Capture the cell that displays the provided text and extract its [x, y] central coordinate. 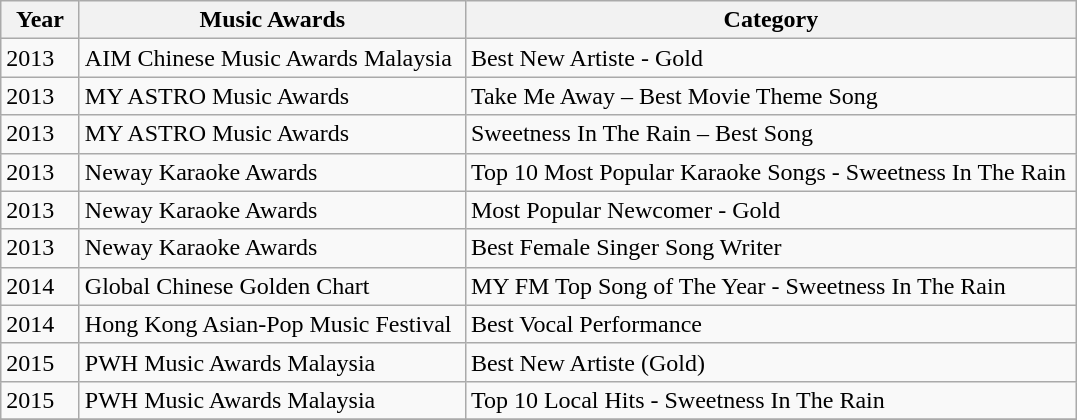
Best New Artiste - Gold [770, 58]
Best Vocal Performance [770, 324]
Take Me Away – Best Movie Theme Song [770, 96]
Year [40, 20]
Hong Kong Asian-Pop Music Festival [272, 324]
Most Popular Newcomer - Gold [770, 210]
Global Chinese Golden Chart [272, 286]
MY FM Top Song of The Year - Sweetness In The Rain [770, 286]
Sweetness In The Rain – Best Song [770, 134]
Top 10 Most Popular Karaoke Songs - Sweetness In The Rain [770, 172]
AIM Chinese Music Awards Malaysia [272, 58]
Best New Artiste (Gold) [770, 362]
Best Female Singer Song Writer [770, 248]
Music Awards [272, 20]
Category [770, 20]
Top 10 Local Hits - Sweetness In The Rain [770, 400]
